Pinpoint the cell where the given text exists, returning its (X, Y) midpoint coordinate. 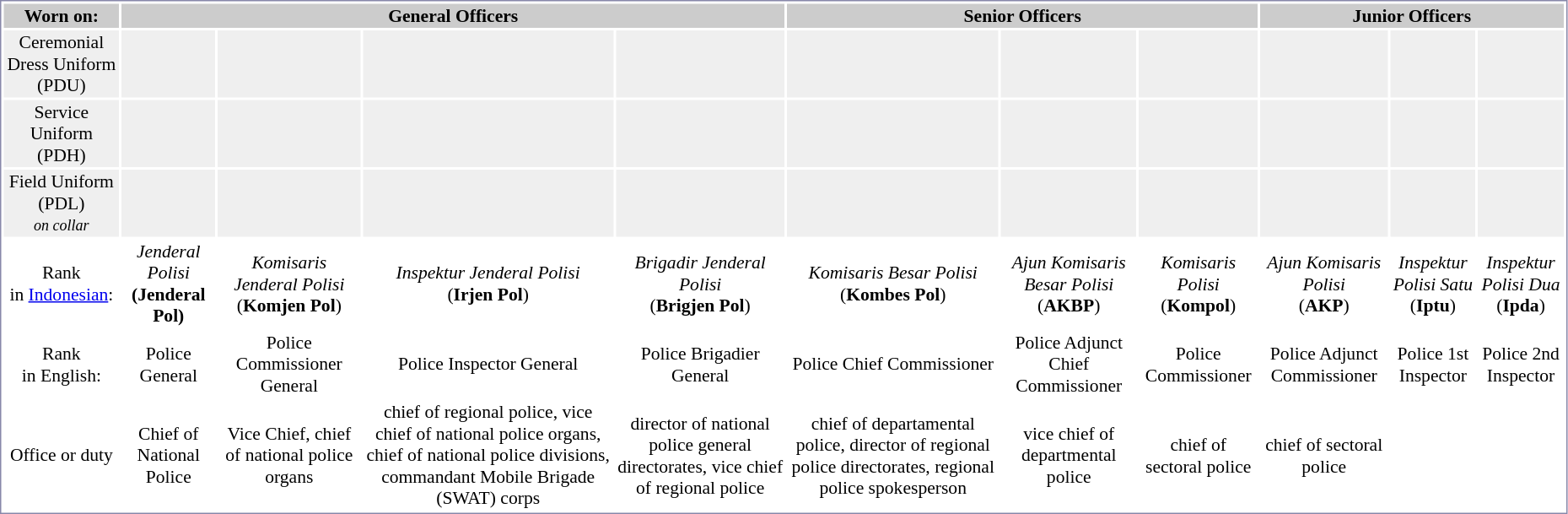
Service Uniform (PDH) (61, 133)
Komisaris Besar Polisi(Kombes Pol) (892, 284)
Chief of National Police (169, 455)
Ajun Komisaris Polisi(AKP) (1324, 284)
Field Uniform (PDL)on collar (61, 203)
Police Brigadier General (700, 365)
Police Adjunct Chief Commissioner (1069, 365)
vice chief of departmental police (1069, 455)
Ajun Komisaris Besar Polisi(AKBP) (1069, 284)
Police Adjunct Commissioner (1324, 365)
Inspektur Polisi Dua(Ipda) (1520, 284)
Police Inspector General (488, 365)
Ceremonial Dress Uniform (PDU) (61, 64)
Jenderal Polisi(Jenderal Pol) (169, 284)
Police General (169, 365)
Police 1st Inspector (1432, 365)
Komisaris Jenderal Polisi(Komjen Pol) (288, 284)
Vice Chief, chief of national police organs (288, 455)
chief of regional police, vice chief of national police organs, chief of national police divisions, commandant Mobile Brigade (SWAT) corps (488, 455)
Brigadir Jenderal Polisi(Brigjen Pol) (700, 284)
chief of departamental police, director of regional police directorates, regional police spokesperson (892, 455)
Rank in English: (61, 365)
Inspektur Jenderal Polisi(Irjen Pol) (488, 284)
Police 2nd Inspector (1520, 365)
Junior Officers (1412, 15)
Police Commissioner (1198, 365)
Komisaris Polisi(Kompol) (1198, 284)
Police Commissioner General (288, 365)
Inspektur Polisi Satu(Iptu) (1432, 284)
Office or duty (61, 455)
Senior Officers (1022, 15)
General Officers (453, 15)
Police Chief Commissioner (892, 365)
director of national police general directorates, vice chief of regional police (700, 455)
Worn on: (61, 15)
Rank in Indonesian: (61, 284)
